Detect which cell encompasses the target text, then output its [x, y] center coordinate. 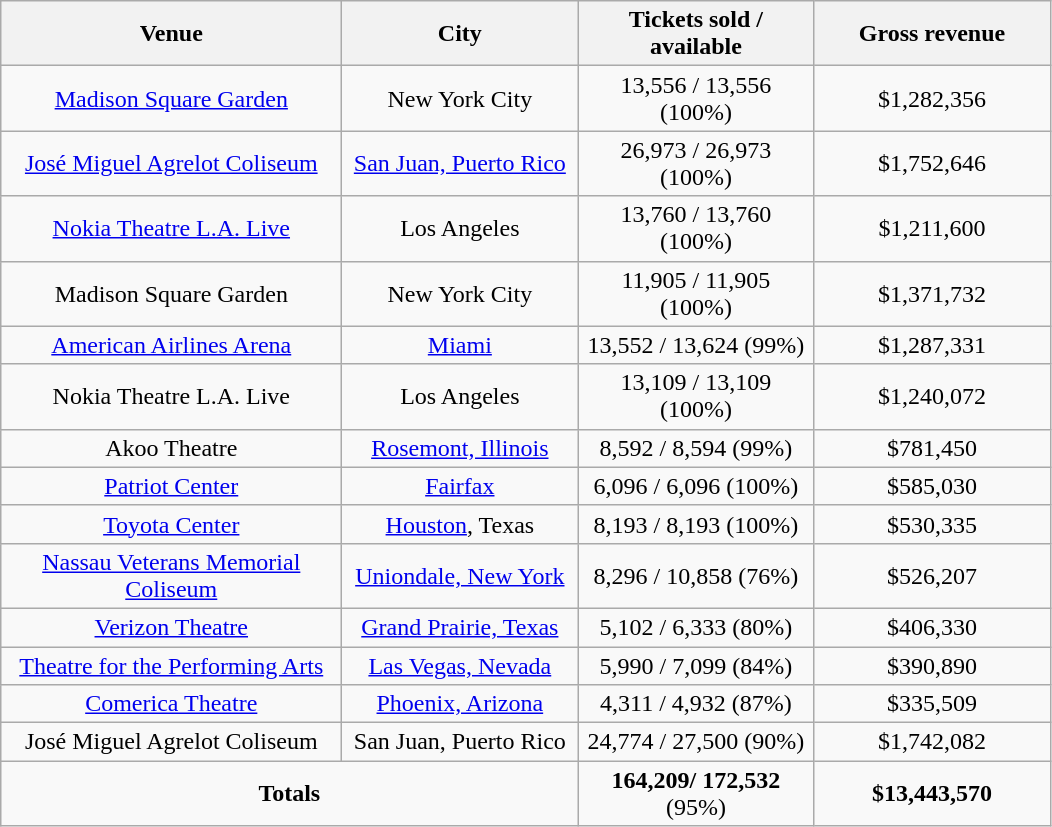
Comerica Theatre [172, 704]
Tickets sold / available [696, 34]
Patriot Center [172, 486]
$585,030 [932, 486]
Totals [290, 794]
Phoenix, Arizona [460, 704]
$390,890 [932, 665]
8,193 / 8,193 (100%) [696, 524]
5,990 / 7,099 (84%) [696, 665]
$1,282,356 [932, 98]
Miami [460, 345]
Uniondale, New York [460, 576]
$1,752,646 [932, 164]
8,296 / 10,858 (76%) [696, 576]
Rosemont, Illinois [460, 448]
Fairfax [460, 486]
$526,207 [932, 576]
Theatre for the Performing Arts [172, 665]
Houston, Texas [460, 524]
$13,443,570 [932, 794]
Gross revenue [932, 34]
American Airlines Arena [172, 345]
164,209/ 172,532 (95%) [696, 794]
City [460, 34]
5,102 / 6,333 (80%) [696, 627]
$781,450 [932, 448]
$1,742,082 [932, 742]
$335,509 [932, 704]
Verizon Theatre [172, 627]
Nassau Veterans Memorial Coliseum [172, 576]
13,552 / 13,624 (99%) [696, 345]
$1,371,732 [932, 294]
Las Vegas, Nevada [460, 665]
8,592 / 8,594 (99%) [696, 448]
4,311 / 4,932 (87%) [696, 704]
Toyota Center [172, 524]
$1,211,600 [932, 228]
$1,240,072 [932, 396]
26,973 / 26,973 (100%) [696, 164]
13,556 / 13,556 (100%) [696, 98]
13,760 / 13,760 (100%) [696, 228]
13,109 / 13,109 (100%) [696, 396]
Grand Prairie, Texas [460, 627]
11,905 / 11,905 (100%) [696, 294]
$530,335 [932, 524]
$1,287,331 [932, 345]
$406,330 [932, 627]
Akoo Theatre [172, 448]
Venue [172, 34]
6,096 / 6,096 (100%) [696, 486]
24,774 / 27,500 (90%) [696, 742]
